Extract the [X, Y] coordinate from the center of the cell holding the provided text.  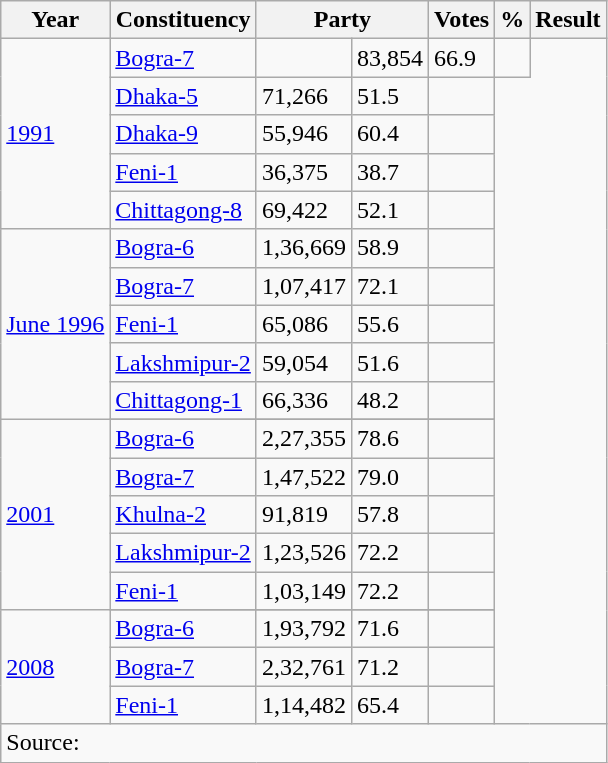
1,23,526 [304, 553]
36,375 [304, 172]
51.5 [390, 96]
1,47,522 [304, 477]
78.6 [390, 438]
2,27,355 [304, 438]
57.8 [390, 515]
2,32,761 [304, 667]
1,36,669 [304, 248]
58.9 [390, 248]
1,03,149 [304, 591]
59,054 [304, 362]
72.1 [390, 286]
Constituency [184, 20]
% [512, 20]
38.7 [390, 172]
65,086 [304, 324]
55.6 [390, 324]
Khulna-2 [184, 515]
Chittagong-8 [184, 210]
52.1 [390, 210]
79.0 [390, 477]
91,819 [304, 515]
65.4 [390, 705]
Party [342, 20]
71.6 [390, 629]
60.4 [390, 134]
Chittagong-1 [184, 400]
Votes [461, 20]
51.6 [390, 362]
66.9 [461, 58]
2008 [56, 667]
48.2 [390, 400]
1,93,792 [304, 629]
2001 [56, 514]
June 1996 [56, 324]
Result [568, 20]
55,946 [304, 134]
Source: [304, 743]
Year [56, 20]
66,336 [304, 400]
Dhaka-5 [184, 96]
71.2 [390, 667]
71,266 [304, 96]
1,07,417 [304, 286]
69,422 [304, 210]
Dhaka-9 [184, 134]
1,14,482 [304, 705]
83,854 [390, 58]
1991 [56, 134]
